Return the [X, Y] coordinate for the center point of the cell that contains the specified text.  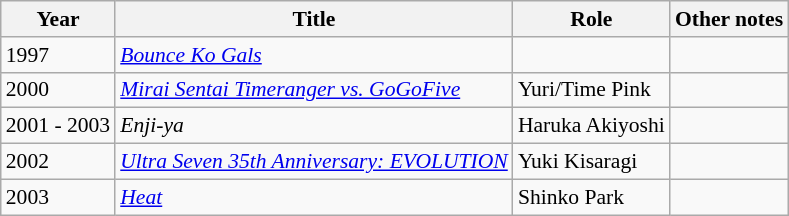
Bounce Ko Gals [314, 55]
Haruka Akiyoshi [592, 126]
Ultra Seven 35th Anniversary: EVOLUTION [314, 162]
Heat [314, 197]
Year [58, 19]
Title [314, 19]
Role [592, 19]
Yuri/Time Pink [592, 90]
2001 - 2003 [58, 126]
Enji-ya [314, 126]
Mirai Sentai Timeranger vs. GoGoFive [314, 90]
Yuki Kisaragi [592, 162]
2003 [58, 197]
Other notes [729, 19]
1997 [58, 55]
Shinko Park [592, 197]
2002 [58, 162]
2000 [58, 90]
